Scan for the cell matching the given text and deliver its (X, Y) coordinate at center. 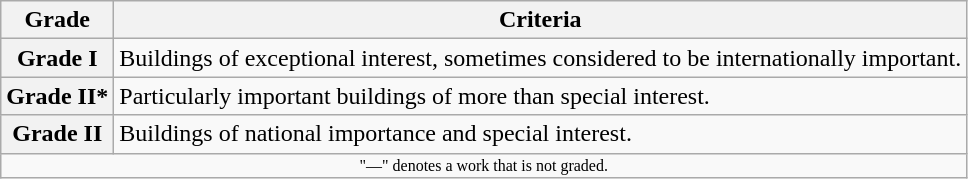
Grade II (58, 134)
Grade I (58, 58)
Buildings of exceptional interest, sometimes considered to be internationally important. (540, 58)
Grade II* (58, 96)
Particularly important buildings of more than special interest. (540, 96)
Buildings of national importance and special interest. (540, 134)
Grade (58, 20)
Criteria (540, 20)
"—" denotes a work that is not graded. (484, 165)
